Output the [x, y] coordinate of the center of the cell containing the given text.  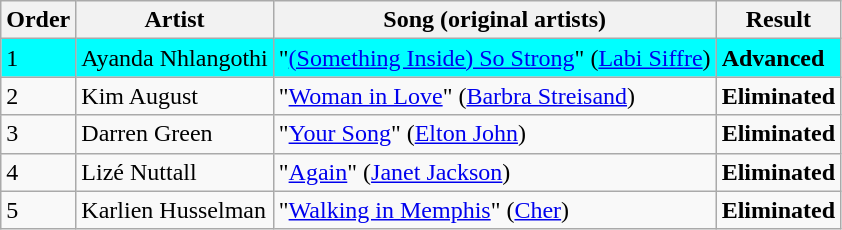
Ayanda Nhlangothi [174, 58]
5 [38, 210]
2 [38, 96]
Darren Green [174, 134]
Kim August [174, 96]
"Woman in Love" (Barbra Streisand) [494, 96]
"Your Song" (Elton John) [494, 134]
"Again" (Janet Jackson) [494, 172]
"(Something Inside) So Strong" (Labi Siffre) [494, 58]
Advanced [778, 58]
4 [38, 172]
Karlien Husselman [174, 210]
Lizé Nuttall [174, 172]
Song (original artists) [494, 20]
Result [778, 20]
1 [38, 58]
Artist [174, 20]
Order [38, 20]
"Walking in Memphis" (Cher) [494, 210]
3 [38, 134]
